Capture the cell that displays the provided text and extract its [X, Y] central coordinate. 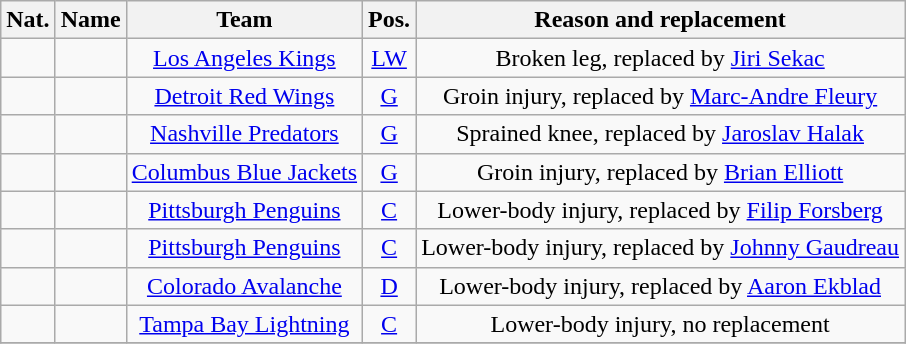
Los Angeles Kings [244, 58]
Nat. [28, 20]
Lower-body injury, no replacement [660, 324]
Reason and replacement [660, 20]
Lower-body injury, replaced by Filip Forsberg [660, 210]
Team [244, 20]
Lower-body injury, replaced by Johnny Gaudreau [660, 248]
D [390, 286]
Columbus Blue Jackets [244, 172]
Lower-body injury, replaced by Aaron Ekblad [660, 286]
Groin injury, replaced by Brian Elliott [660, 172]
Pos. [390, 20]
Nashville Predators [244, 134]
Sprained knee, replaced by Jaroslav Halak [660, 134]
LW [390, 58]
Name [90, 20]
Colorado Avalanche [244, 286]
Tampa Bay Lightning [244, 324]
Broken leg, replaced by Jiri Sekac [660, 58]
Detroit Red Wings [244, 96]
Groin injury, replaced by Marc-Andre Fleury [660, 96]
